Provide the [x, y] coordinate of the cell's center where the given text is located.  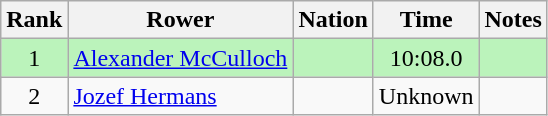
Alexander McCulloch [180, 58]
Rower [180, 20]
Nation [333, 20]
Rank [34, 20]
Jozef Hermans [180, 96]
10:08.0 [426, 58]
Unknown [426, 96]
Notes [513, 20]
2 [34, 96]
Time [426, 20]
1 [34, 58]
